Detect which cell encompasses the target text, then output its (X, Y) center coordinate. 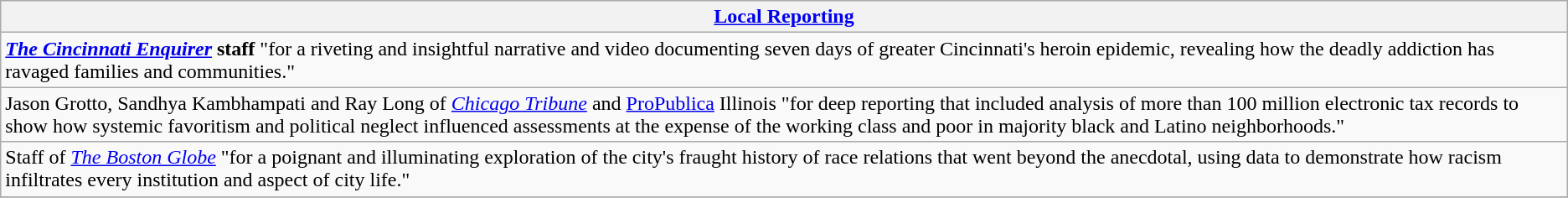
Local Reporting (784, 17)
